Identify which cell holds the provided text, then report its [x, y] central coordinate. 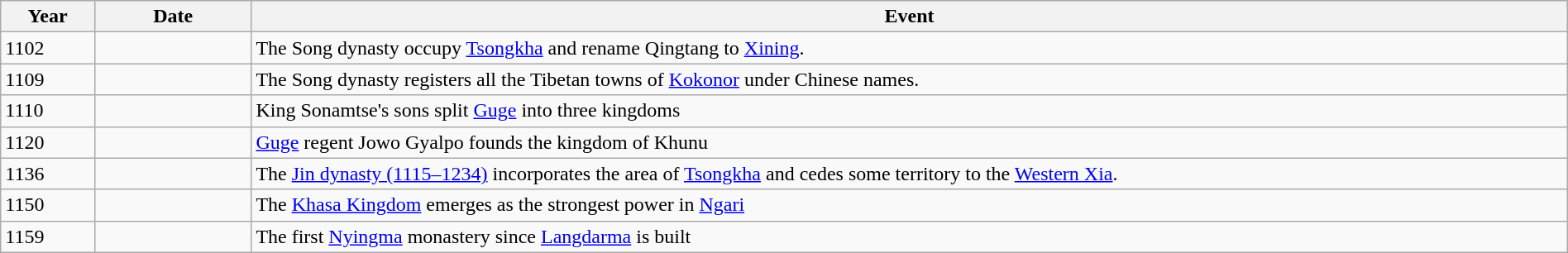
The Jin dynasty (1115–1234) incorporates the area of Tsongkha and cedes some territory to the Western Xia. [910, 174]
Date [172, 17]
1110 [48, 111]
The first Nyingma monastery since Langdarma is built [910, 236]
Guge regent Jowo Gyalpo founds the kingdom of Khunu [910, 142]
1150 [48, 205]
King Sonamtse's sons split Guge into three kingdoms [910, 111]
The Khasa Kingdom emerges as the strongest power in Ngari [910, 205]
1120 [48, 142]
1136 [48, 174]
The Song dynasty occupy Tsongkha and rename Qingtang to Xining. [910, 48]
The Song dynasty registers all the Tibetan towns of Kokonor under Chinese names. [910, 79]
Year [48, 17]
Event [910, 17]
1102 [48, 48]
1109 [48, 79]
1159 [48, 236]
